Output the [X, Y] coordinate of the center of the cell containing the given text.  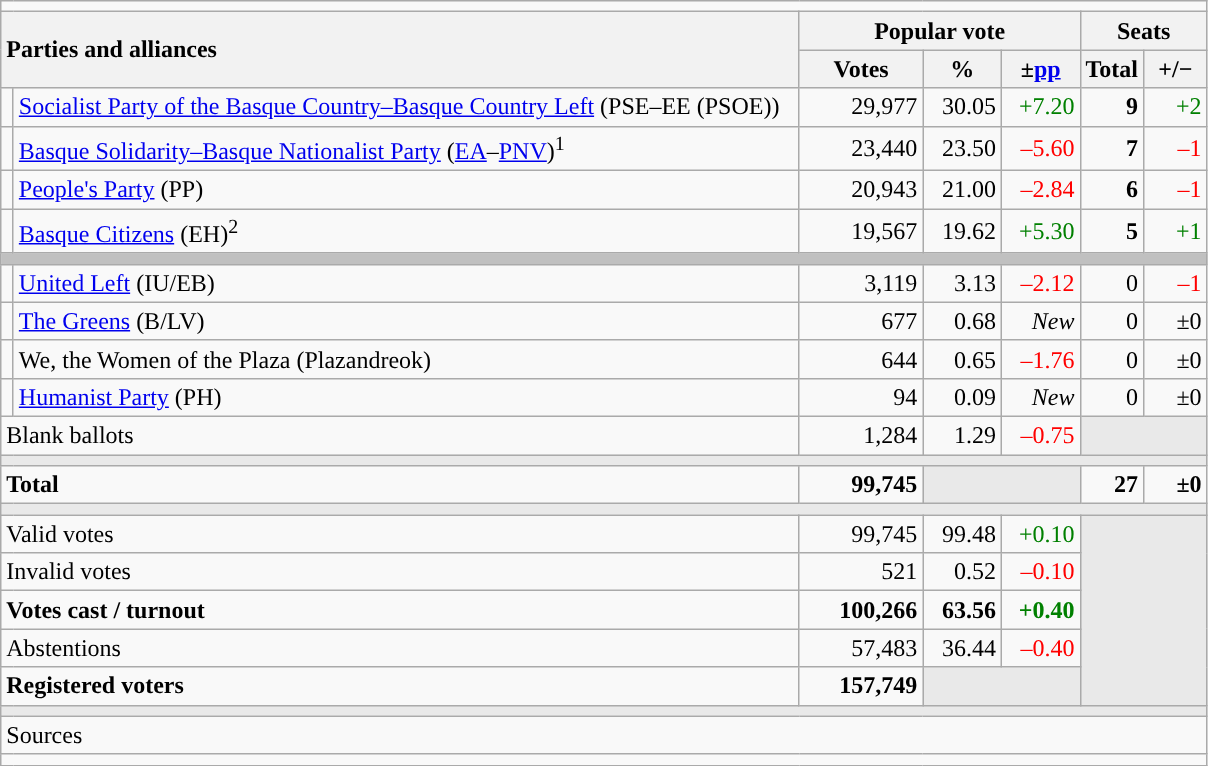
–0.10 [1040, 572]
23.50 [962, 148]
5 [1112, 232]
Basque Citizens (EH)2 [406, 232]
Humanist Party (PH) [406, 397]
23,440 [861, 148]
677 [861, 321]
+7.20 [1040, 107]
The Greens (B/LV) [406, 321]
27 [1112, 485]
Votes [861, 69]
0.09 [962, 397]
Valid votes [400, 534]
Seats [1144, 31]
6 [1112, 190]
644 [861, 359]
–2.12 [1040, 283]
30.05 [962, 107]
+0.40 [1040, 610]
57,483 [861, 648]
7 [1112, 148]
19.62 [962, 232]
+1 [1176, 232]
–0.40 [1040, 648]
1.29 [962, 435]
21.00 [962, 190]
9 [1112, 107]
–0.75 [1040, 435]
Sources [604, 735]
–2.84 [1040, 190]
±pp [1040, 69]
Votes cast / turnout [400, 610]
0.68 [962, 321]
+/− [1176, 69]
We, the Women of the Plaza (Plazandreok) [406, 359]
36.44 [962, 648]
Invalid votes [400, 572]
29,977 [861, 107]
99.48 [962, 534]
Parties and alliances [400, 50]
0.65 [962, 359]
Abstentions [400, 648]
521 [861, 572]
Blank ballots [400, 435]
–1.76 [1040, 359]
3,119 [861, 283]
–5.60 [1040, 148]
Popular vote [940, 31]
+2 [1176, 107]
94 [861, 397]
Registered voters [400, 686]
1,284 [861, 435]
Basque Solidarity–Basque Nationalist Party (EA–PNV)1 [406, 148]
0.52 [962, 572]
Socialist Party of the Basque Country–Basque Country Left (PSE–EE (PSOE)) [406, 107]
100,266 [861, 610]
3.13 [962, 283]
% [962, 69]
19,567 [861, 232]
157,749 [861, 686]
+0.10 [1040, 534]
United Left (IU/EB) [406, 283]
People's Party (PP) [406, 190]
+5.30 [1040, 232]
20,943 [861, 190]
63.56 [962, 610]
